From the cell containing the given text, extract its center point as (X, Y) coordinate. 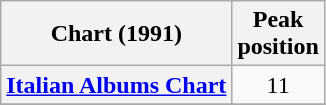
Italian Albums Chart (116, 85)
Chart (1991) (116, 34)
Peakposition (278, 34)
11 (278, 85)
